Return (x, y) of the center of cell containing provided text 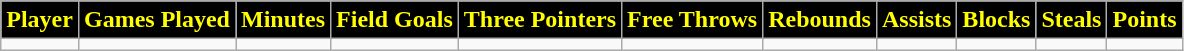
Points (1144, 20)
Field Goals (395, 20)
Blocks (996, 20)
Minutes (284, 20)
Games Played (156, 20)
Player (40, 20)
Steals (1072, 20)
Free Throws (692, 20)
Assists (916, 20)
Three Pointers (540, 20)
Rebounds (820, 20)
